Extract the [X, Y] coordinate from the center of the cell holding the provided text.  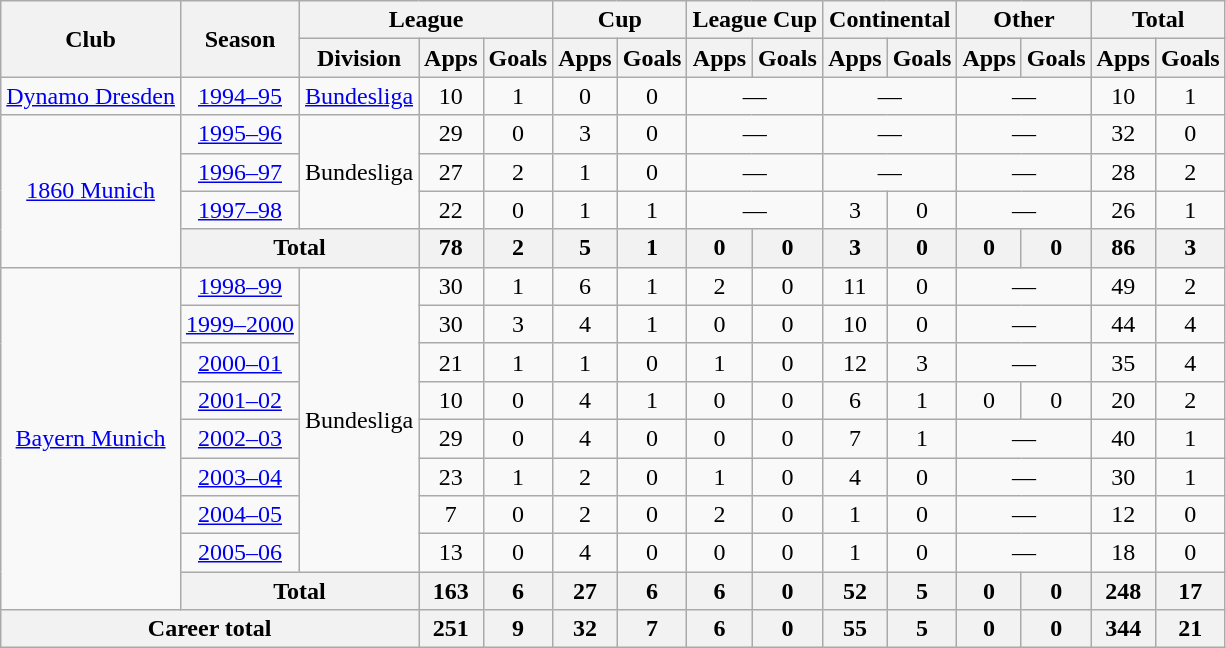
League Cup [755, 20]
20 [1123, 400]
2001–02 [240, 400]
2005–06 [240, 553]
22 [451, 210]
40 [1123, 438]
1995–96 [240, 134]
2002–03 [240, 438]
35 [1123, 362]
2004–05 [240, 515]
1860 Munich [91, 191]
86 [1123, 248]
Cup [620, 20]
344 [1123, 629]
1997–98 [240, 210]
1996–97 [240, 172]
Dynamo Dresden [91, 96]
251 [451, 629]
9 [518, 629]
49 [1123, 286]
2000–01 [240, 362]
Other [1024, 20]
Season [240, 39]
17 [1190, 591]
1998–99 [240, 286]
78 [451, 248]
55 [855, 629]
52 [855, 591]
1999–2000 [240, 324]
Career total [210, 629]
11 [855, 286]
28 [1123, 172]
2003–04 [240, 477]
13 [451, 553]
18 [1123, 553]
Club [91, 39]
26 [1123, 210]
23 [451, 477]
44 [1123, 324]
Division [360, 58]
163 [451, 591]
1994–95 [240, 96]
League [426, 20]
Bayern Munich [91, 438]
248 [1123, 591]
Continental [890, 20]
